Locate the cell with the specified text and output its [x, y] center coordinate. 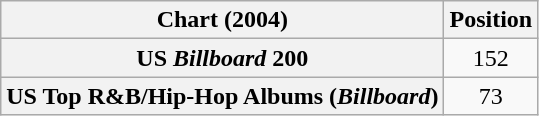
152 [491, 58]
Position [491, 20]
US Top R&B/Hip-Hop Albums (Billboard) [222, 96]
73 [491, 96]
Chart (2004) [222, 20]
US Billboard 200 [222, 58]
